Find where the given text appears and provide that cell's center as [X, Y] coordinate. 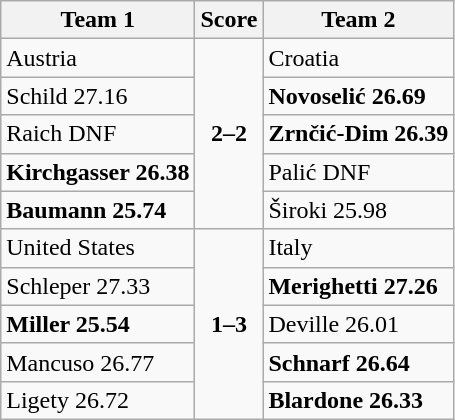
Kirchgasser 26.38 [98, 172]
Blardone 26.33 [358, 400]
Mancuso 26.77 [98, 362]
Široki 25.98 [358, 210]
Deville 26.01 [358, 324]
Raich DNF [98, 134]
Team 1 [98, 20]
Miller 25.54 [98, 324]
Schnarf 26.64 [358, 362]
United States [98, 248]
Score [229, 20]
Ligety 26.72 [98, 400]
Austria [98, 58]
Croatia [358, 58]
1–3 [229, 324]
Palić DNF [358, 172]
Schleper 27.33 [98, 286]
Schild 27.16 [98, 96]
Baumann 25.74 [98, 210]
Italy [358, 248]
Novoselić 26.69 [358, 96]
Team 2 [358, 20]
Merighetti 27.26 [358, 286]
2–2 [229, 134]
Zrnčić-Dim 26.39 [358, 134]
